Find where the given text appears and provide that cell's center as [X, Y] coordinate. 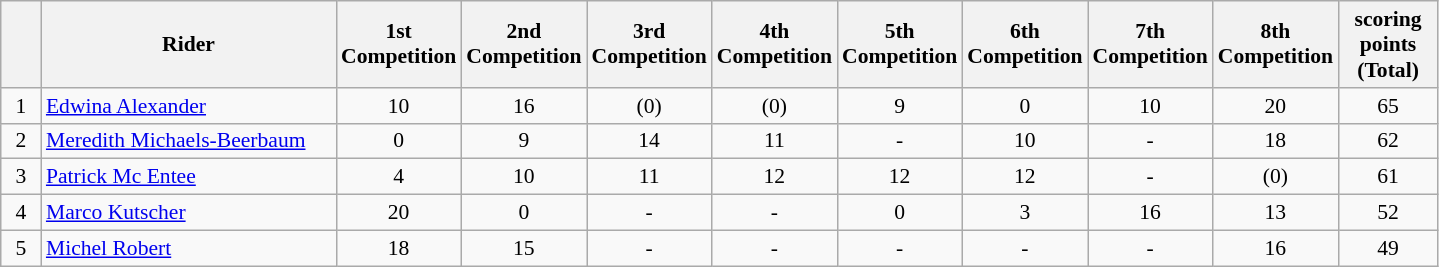
61 [1388, 177]
65 [1388, 106]
3rdCompetition [648, 44]
2ndCompetition [524, 44]
14 [648, 141]
Edwina Alexander [188, 106]
Michel Robert [188, 248]
5thCompetition [900, 44]
8thCompetition [1276, 44]
49 [1388, 248]
15 [524, 248]
5 [21, 248]
Marco Kutscher [188, 213]
Meredith Michaels-Beerbaum [188, 141]
6thCompetition [1024, 44]
scoringpoints(Total) [1388, 44]
1stCompetition [398, 44]
13 [1276, 213]
Patrick Mc Entee [188, 177]
1 [21, 106]
52 [1388, 213]
62 [1388, 141]
4thCompetition [774, 44]
Rider [188, 44]
2 [21, 141]
7thCompetition [1150, 44]
